Output the [x, y] coordinate of the center of the cell containing the given text.  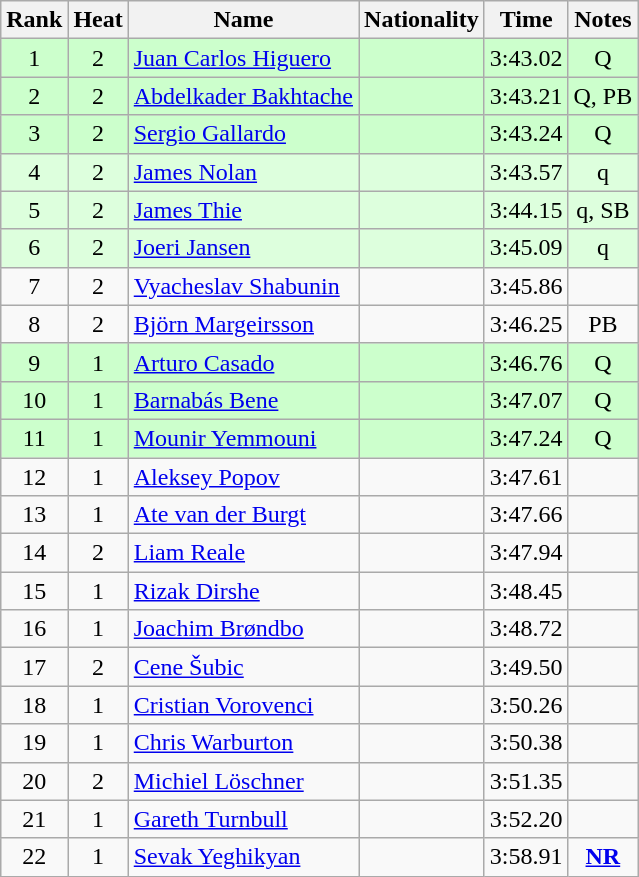
Björn Margeirsson [243, 324]
Joachim Brøndbo [243, 629]
21 [34, 819]
18 [34, 705]
Q, PB [603, 96]
6 [34, 248]
3:52.20 [526, 819]
3:47.24 [526, 438]
James Thie [243, 210]
3:46.25 [526, 324]
Michiel Löschner [243, 781]
Rizak Dirshe [243, 591]
Juan Carlos Higuero [243, 58]
Barnabás Bene [243, 400]
Time [526, 20]
3:43.02 [526, 58]
Aleksey Popov [243, 477]
14 [34, 553]
PB [603, 324]
12 [34, 477]
13 [34, 515]
Abdelkader Bakhtache [243, 96]
q, SB [603, 210]
3:48.72 [526, 629]
3 [34, 134]
Heat [98, 20]
Cene Šubic [243, 667]
Mounir Yemmouni [243, 438]
Gareth Turnbull [243, 819]
3:45.09 [526, 248]
20 [34, 781]
15 [34, 591]
11 [34, 438]
3:46.76 [526, 362]
3:43.24 [526, 134]
James Nolan [243, 172]
3:47.66 [526, 515]
Notes [603, 20]
9 [34, 362]
3:47.61 [526, 477]
8 [34, 324]
10 [34, 400]
3:44.15 [526, 210]
Arturo Casado [243, 362]
3:48.45 [526, 591]
Ate van der Burgt [243, 515]
3:51.35 [526, 781]
16 [34, 629]
3:50.38 [526, 743]
5 [34, 210]
Sergio Gallardo [243, 134]
Liam Reale [243, 553]
3:45.86 [526, 286]
3:47.94 [526, 553]
22 [34, 857]
3:43.57 [526, 172]
NR [603, 857]
3:49.50 [526, 667]
Vyacheslav Shabunin [243, 286]
Joeri Jansen [243, 248]
Cristian Vorovenci [243, 705]
19 [34, 743]
7 [34, 286]
3:58.91 [526, 857]
Chris Warburton [243, 743]
3:47.07 [526, 400]
Sevak Yeghikyan [243, 857]
Rank [34, 20]
3:43.21 [526, 96]
3:50.26 [526, 705]
4 [34, 172]
17 [34, 667]
Nationality [422, 20]
Name [243, 20]
